Provide the [x, y] coordinate of the cell's center where the given text is located.  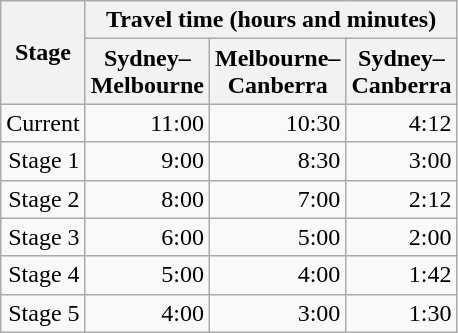
1:30 [402, 313]
Stage 4 [43, 275]
Stage 3 [43, 237]
1:42 [402, 275]
Stage 2 [43, 199]
Travel time (hours and minutes) [271, 20]
10:30 [278, 123]
Sydney–Canberra [402, 72]
Stage 1 [43, 161]
8:30 [278, 161]
Melbourne–Canberra [278, 72]
6:00 [147, 237]
7:00 [278, 199]
8:00 [147, 199]
Stage 5 [43, 313]
11:00 [147, 123]
2:00 [402, 237]
4:12 [402, 123]
Current [43, 123]
9:00 [147, 161]
2:12 [402, 199]
Sydney–Melbourne [147, 72]
Stage [43, 52]
